Return the [X, Y] coordinate for the center point of the cell that contains the specified text.  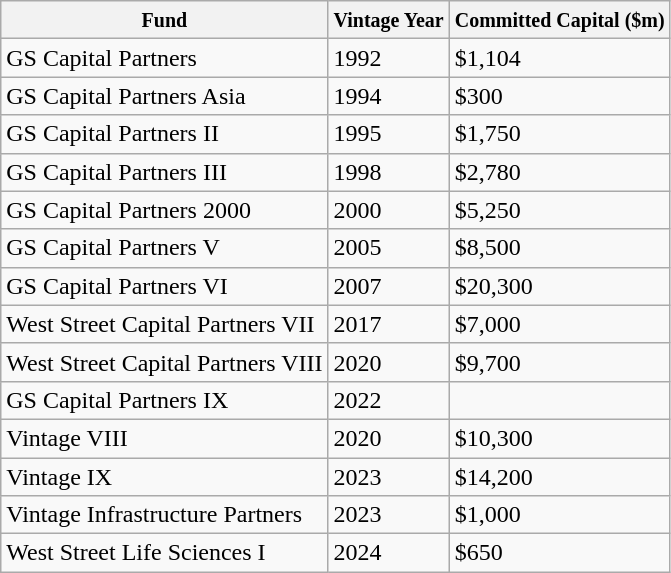
$300 [560, 96]
1994 [388, 96]
GS Capital Partners [164, 58]
$1,750 [560, 134]
$650 [560, 553]
$10,300 [560, 438]
2017 [388, 324]
$14,200 [560, 477]
West Street Capital Partners VIII [164, 362]
GS Capital Partners II [164, 134]
Vintage IX [164, 477]
$7,000 [560, 324]
Vintage VIII [164, 438]
GS Capital Partners V [164, 248]
$8,500 [560, 248]
West Street Life Sciences I [164, 553]
$9,700 [560, 362]
2022 [388, 400]
Vintage Year [388, 20]
$1,000 [560, 515]
1992 [388, 58]
2007 [388, 286]
1995 [388, 134]
GS Capital Partners VI [164, 286]
Committed Capital ($m) [560, 20]
GS Capital Partners III [164, 172]
2024 [388, 553]
Vintage Infrastructure Partners [164, 515]
GS Capital Partners 2000 [164, 210]
$5,250 [560, 210]
GS Capital Partners IX [164, 400]
GS Capital Partners Asia [164, 96]
West Street Capital Partners VII [164, 324]
2005 [388, 248]
1998 [388, 172]
$20,300 [560, 286]
2000 [388, 210]
$2,780 [560, 172]
$1,104 [560, 58]
Fund [164, 20]
